Detect which cell encompasses the target text, then output its [x, y] center coordinate. 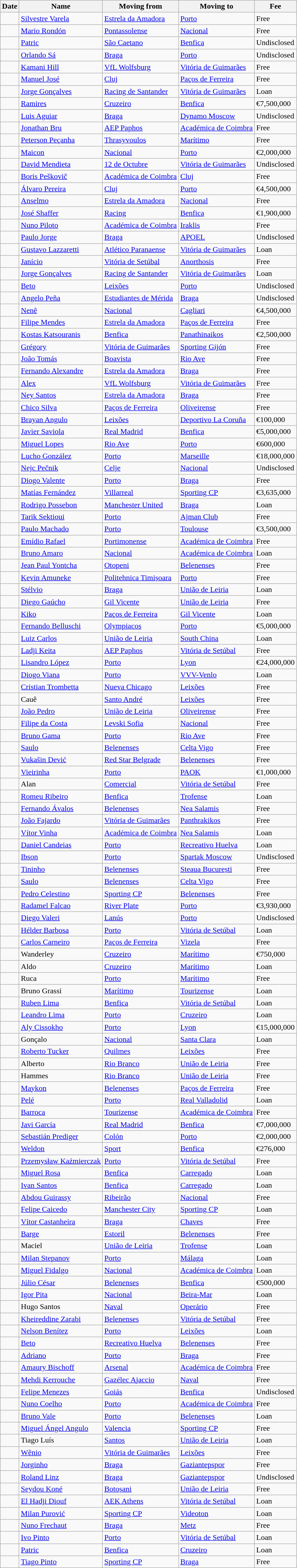
Chico Silva [61, 407]
Felipe Menezes [61, 1392]
Miguel Lopes [61, 444]
Felipe Caicedo [61, 1209]
Arsenal [141, 1367]
Goiás [141, 1392]
Anorthosis [216, 261]
Chaves [216, 1222]
€24,000,000 [276, 663]
Miguel Ángel Angulo [61, 1428]
Manchester City [141, 1209]
Deportivo La Coruña [216, 420]
Cristian Trombetta [61, 687]
Otopeni [141, 565]
Red Star Belgrade [141, 760]
Vítor Castanheira [61, 1222]
Lucho González [61, 456]
Santos [141, 1440]
David Mendieta [61, 164]
Santo André [141, 699]
Tarik Sektioui [61, 517]
€600,000 [276, 444]
Fernando Alexandre [61, 371]
Hammes [61, 1076]
Operário [216, 1307]
Orlando Sá [61, 55]
Alan [61, 784]
Santa Clara [216, 1039]
€15,000,000 [276, 1027]
Miguel Fidalgo [61, 1270]
Nenê [61, 310]
Atlético Paranaense [141, 249]
Roland Linz [61, 1477]
Javi García [61, 1124]
João Fajardo [61, 821]
José Shaffer [61, 213]
Moving to [216, 6]
Milan Purović [61, 1513]
Portimonense [141, 541]
Matías Fernández [61, 492]
Kiko [61, 614]
Wanderley [61, 954]
João Tomás [61, 359]
Bruno Grassi [61, 991]
APOEL [216, 237]
Javier Saviola [61, 432]
Fernando Ávalos [61, 808]
Vukašin Dević [61, 760]
Júlio César [61, 1282]
Ajman Club [216, 517]
AEK Athens [141, 1501]
Daniel Candeias [61, 845]
Villarreal [141, 492]
Toulouse [216, 529]
Seydou Koné [61, 1489]
Dynamo Moscow [216, 116]
Jonathan Bru [61, 128]
Ney Santos [61, 395]
Nuno Piloto [61, 225]
Comercial [141, 784]
Hélder Barbosa [61, 930]
Steaua București [216, 869]
€750,000 [276, 954]
Kevin Amuneke [61, 578]
€3,635,000 [276, 492]
Jorginho [61, 1465]
Racing [141, 213]
Name [61, 6]
Sporting Gijón [216, 346]
Boris Peškovič [61, 177]
Sport [141, 1149]
€100,000 [276, 420]
Manuel José [61, 79]
Hugo Santos [61, 1307]
Mario Rondón [61, 31]
Stélvio [61, 590]
Panthrakikos [216, 821]
€1,000,000 [276, 772]
River Plate [141, 905]
Mehdi Kerrouche [61, 1380]
Radamel Falcao [61, 905]
Wênio [61, 1452]
Colón [141, 1137]
Anselmo [61, 201]
Paulo Machado [61, 529]
Emídio Rafael [61, 541]
Panathinaikos [216, 334]
Manchester United [141, 504]
Angelo Peña [61, 298]
€3,500,000 [276, 529]
Ramires [61, 103]
€7,500,000 [276, 103]
Thrasyvoulos [141, 140]
Roberto Tucker [61, 1051]
Luis Aguiar [61, 116]
Quilmes [141, 1051]
Silvestre Varela [61, 19]
Aldo [61, 966]
Date [10, 6]
Pelé [61, 1100]
João Pedro [61, 711]
Amaury Bischoff [61, 1367]
Ruben Lima [61, 1003]
Sebastián Prediger [61, 1137]
Adriano [61, 1355]
Maicon [61, 152]
Metz [216, 1526]
Videoton [216, 1513]
Pedro Celestino [61, 893]
Milan Stepanov [61, 1258]
Politehnica Timișoara [141, 578]
Przemysław Kaźmierczak [61, 1161]
Vieirinha [61, 772]
Diego Gaúcho [61, 602]
Botoșani [141, 1489]
Abdou Guirassy [61, 1197]
Barge [61, 1234]
Grégory [61, 346]
Weldon [61, 1149]
Igor Pita [61, 1294]
Janício [61, 261]
Diego Valeri [61, 918]
Lisandro López [61, 663]
Maykon [61, 1088]
Brayan Angulo [61, 420]
Nelson Benítez [61, 1331]
Vítor Vinha [61, 833]
Ladji Keita [61, 650]
Ibson [61, 857]
Maciel [61, 1246]
Nuno Coelho [61, 1404]
Paulo Jorge [61, 237]
Peterson Peçanha [61, 140]
€1,900,000 [276, 213]
Alex [61, 383]
Luiz Carlos [61, 638]
Diogo Valente [61, 480]
Nejc Pečnik [61, 468]
Moving from [141, 6]
Alberto [61, 1064]
€276,000 [276, 1149]
Aly Cissokho [61, 1027]
Leandro Lima [61, 1015]
Álvaro Pereira [61, 189]
Tininho [61, 869]
Gazélec Ajaccio [141, 1380]
€7,000,000 [276, 1124]
El Hadji Diouf [61, 1501]
Carlos Carneiro [61, 942]
Kheireddine Zarabi [61, 1319]
Miguel Rosa [61, 1173]
Málaga [216, 1258]
Olympiacos [141, 626]
Real Valladolid [216, 1100]
VVV-Venlo [216, 675]
Valencia [141, 1428]
São Caetano [141, 43]
Bruno Gama [61, 735]
Marseille [216, 456]
Kamani Hill [61, 67]
Celje [141, 468]
Estoril [141, 1234]
Cauê [61, 699]
Tiago Pinto [61, 1562]
Ivo Pinto [61, 1538]
Estudiantes de Mérida [141, 298]
Bruno Vale [61, 1416]
Fernando Belluschi [61, 626]
Nuno Frechaut [61, 1526]
Fee [276, 6]
Nueva Chicago [141, 687]
Ruca [61, 979]
Ivan Santos [61, 1185]
Iraklis [216, 225]
Romeu Ribeiro [61, 796]
PAOK [216, 772]
Levski Sofia [141, 723]
€18,000,000 [276, 456]
Jean Paul Yontcha [61, 565]
€2,500,000 [276, 334]
Filipe da Costa [61, 723]
€3,930,000 [276, 905]
Spartak Moscow [216, 857]
Pontassolense [141, 31]
Gustavo Lazzaretti [61, 249]
Barroca [61, 1112]
Gonçalo [61, 1039]
Filipe Mendes [61, 322]
Tiago Luís [61, 1440]
Diogo Viana [61, 675]
Beira-Mar [216, 1294]
Lanús [141, 918]
Ribeirão [141, 1197]
South China [216, 638]
12 de Octubre [141, 164]
Rodrigo Possebon [61, 504]
Boavista [141, 359]
Vizela [216, 942]
€500,000 [276, 1282]
Kostas Katsouranis [61, 334]
Bruno Amaro [61, 553]
Cagliari [216, 310]
